Scan for the cell matching the given text and deliver its (X, Y) coordinate at center. 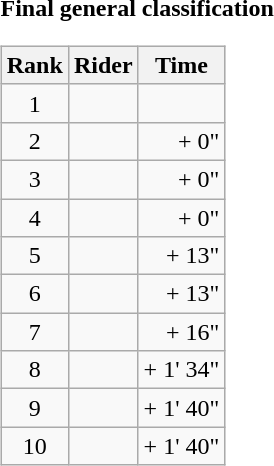
Rider (103, 65)
5 (34, 256)
2 (34, 141)
8 (34, 370)
9 (34, 408)
Time (182, 65)
1 (34, 103)
Rank (34, 65)
+ 16" (182, 332)
10 (34, 446)
6 (34, 294)
7 (34, 332)
3 (34, 179)
4 (34, 217)
+ 1' 34" (182, 370)
